Capture the cell that displays the provided text and extract its [x, y] central coordinate. 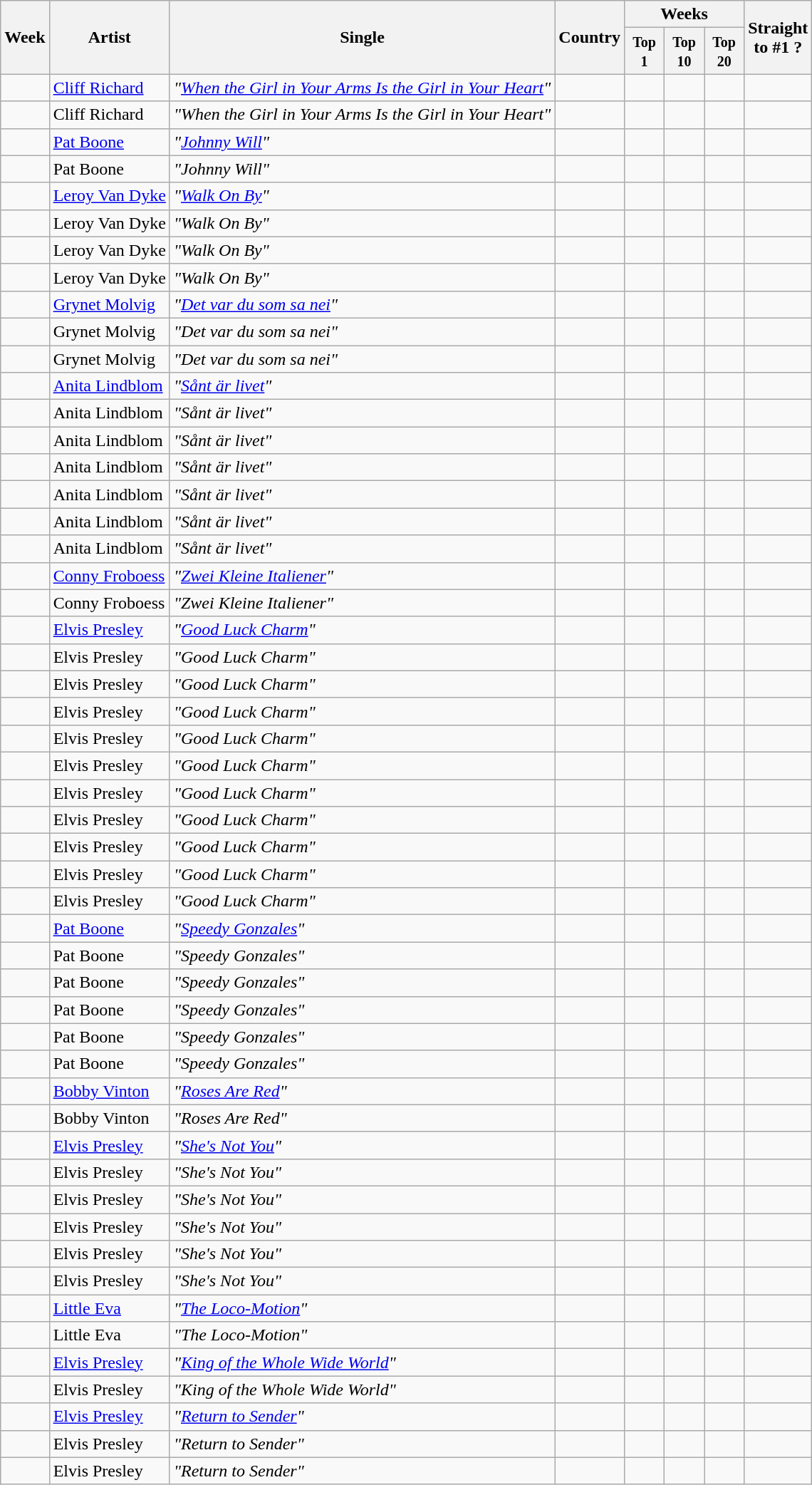
Straight to #1 ? [778, 37]
Top 20 [724, 51]
Top 1 [645, 51]
Week [25, 37]
Artist [110, 37]
Weeks [685, 14]
Single [362, 37]
Country [590, 37]
Top 10 [685, 51]
